From the cell containing the given text, extract its center point as [x, y] coordinate. 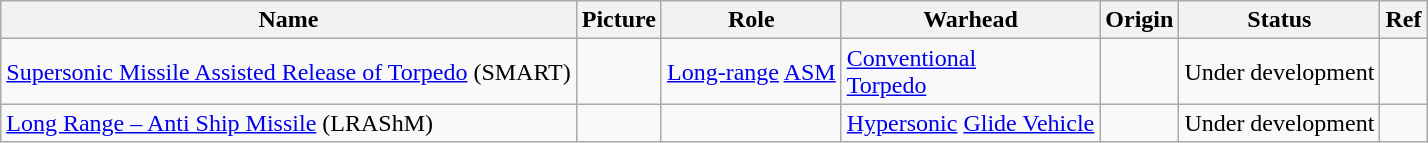
Supersonic Missile Assisted Release of Torpedo (SMART) [288, 72]
Ref [1404, 20]
Name [288, 20]
Hypersonic Glide Vehicle [970, 123]
Warhead [970, 20]
Long Range – Anti Ship Missile (LRAShM) [288, 123]
ConventionalTorpedo [970, 72]
Picture [618, 20]
Role [751, 20]
Long-range ASM [751, 72]
Status [1280, 20]
Origin [1140, 20]
